Search for the cell housing the specified text and yield its (X, Y) center coordinate. 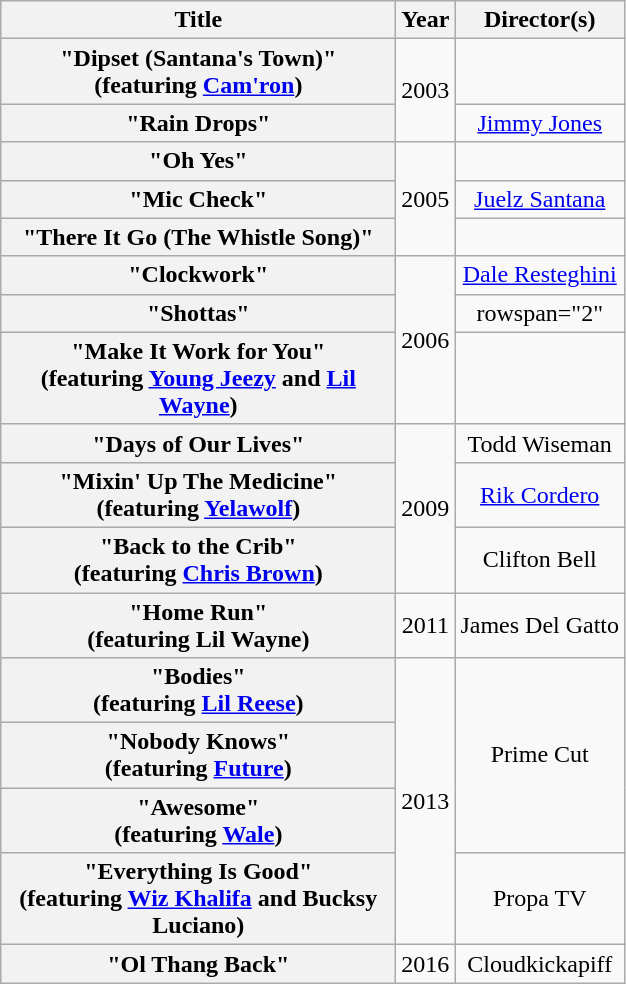
2016 (426, 964)
Cloudkickapiff (540, 964)
Year (426, 20)
Juelz Santana (540, 199)
"Mic Check" (198, 199)
Prime Cut (540, 756)
Dale Resteghini (540, 275)
"Make It Work for You"(featuring Young Jeezy and Lil Wayne) (198, 378)
"Dipset (Santana's Town)"(featuring Cam'ron) (198, 72)
"Days of Our Lives" (198, 443)
"Mixin' Up The Medicine"(featuring Yelawolf) (198, 494)
Clifton Bell (540, 560)
"Awesome"(featuring Wale) (198, 820)
Jimmy Jones (540, 123)
"Nobody Knows"(featuring Future) (198, 756)
2003 (426, 90)
"Ol Thang Back" (198, 964)
"Shottas" (198, 313)
Propa TV (540, 899)
Todd Wiseman (540, 443)
"Everything Is Good"(featuring Wiz Khalifa and Bucksy Luciano) (198, 899)
"Back to the Crib"(featuring Chris Brown) (198, 560)
2013 (426, 802)
rowspan="2" (540, 313)
"Bodies"(featuring Lil Reese) (198, 690)
"Oh Yes" (198, 161)
"Home Run"(featuring Lil Wayne) (198, 624)
2011 (426, 624)
"There It Go (The Whistle Song)" (198, 237)
"Clockwork" (198, 275)
2005 (426, 199)
Director(s) (540, 20)
Rik Cordero (540, 494)
Title (198, 20)
2009 (426, 508)
James Del Gatto (540, 624)
"Rain Drops" (198, 123)
2006 (426, 340)
